Determine the [x, y] coordinate at the center of the cell enclosing the given text.  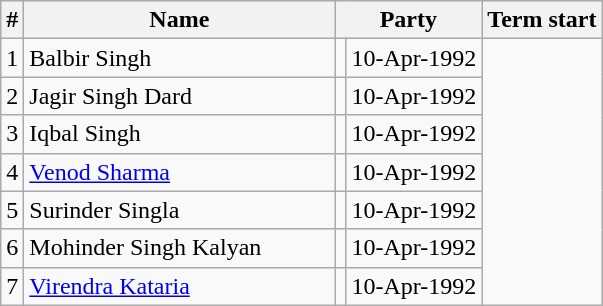
5 [12, 210]
Venod Sharma [180, 172]
Mohinder Singh Kalyan [180, 248]
Name [180, 20]
3 [12, 134]
1 [12, 58]
Virendra Kataria [180, 286]
7 [12, 286]
# [12, 20]
4 [12, 172]
2 [12, 96]
Jagir Singh Dard [180, 96]
Party [408, 20]
Balbir Singh [180, 58]
6 [12, 248]
Term start [542, 20]
Iqbal Singh [180, 134]
Surinder Singla [180, 210]
